For the text-containing cell, return its midpoint in (X, Y) coordinate format. 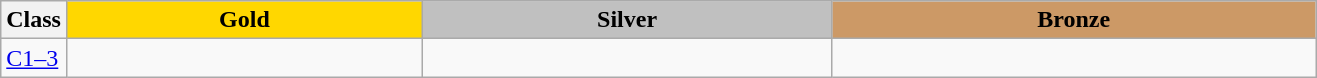
Gold (244, 20)
Bronze (1074, 20)
C1–3 (34, 58)
Silver (626, 20)
Class (34, 20)
